Extract the [x, y] coordinate from the center of the cell holding the provided text.  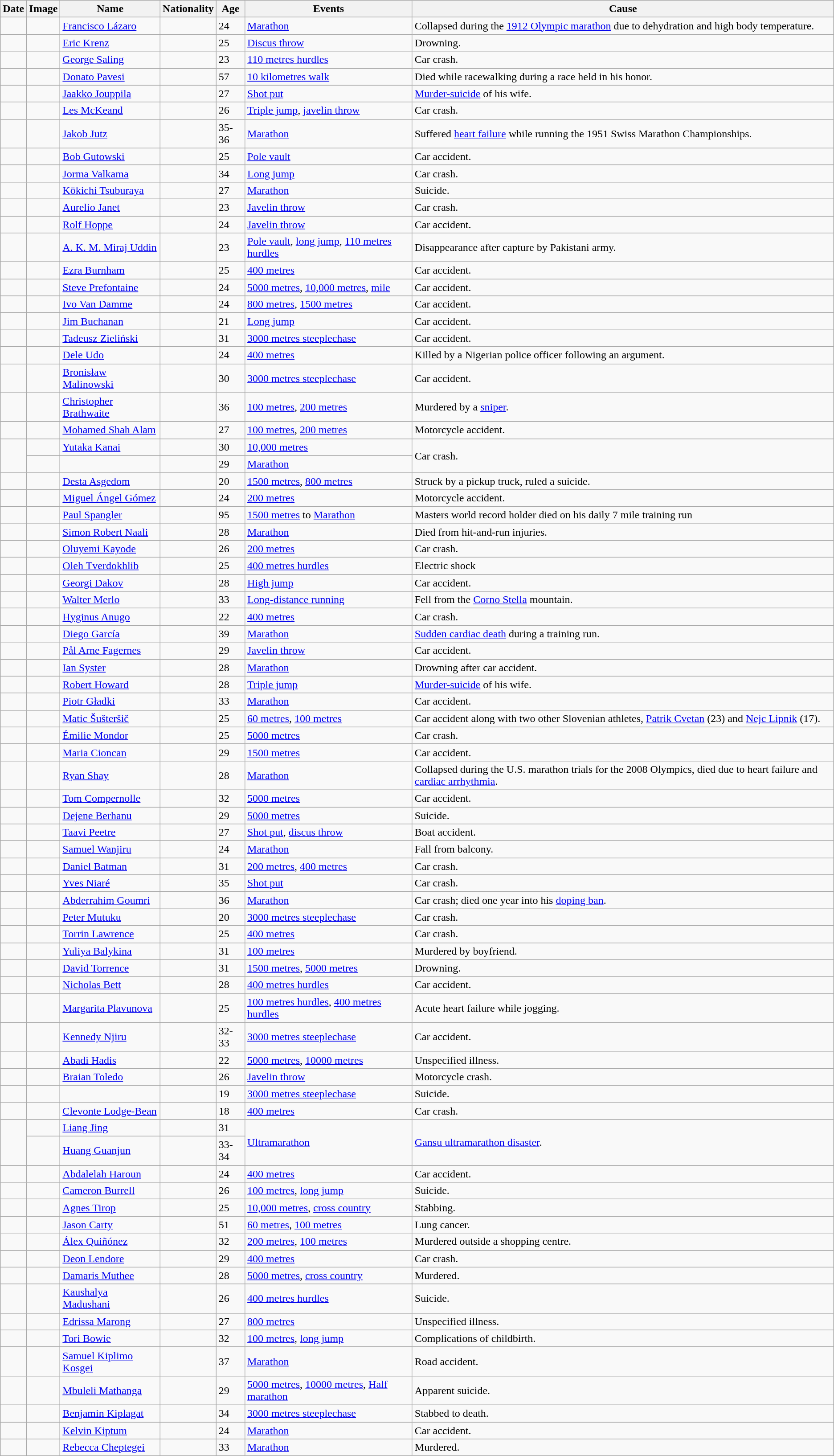
Jakob Jutz [110, 134]
Murdered by boyfriend. [623, 951]
Triple jump [329, 685]
Abderrahim Goumri [110, 900]
Mbuleli Mathanga [110, 1390]
Ryan Shay [110, 775]
Sudden cardiac death during a training run. [623, 634]
Lung cancer. [623, 1225]
100 metres [329, 951]
Nicholas Bett [110, 985]
Killed by a Nigerian police officer following an argument. [623, 355]
Yuliya Balykina [110, 951]
Age [230, 9]
Deon Lendore [110, 1259]
1500 metres to Marathon [329, 515]
Christopher Brathwaite [110, 407]
Car accident along with two other Slovenian athletes, Patrik Cvetan (23) and Nejc Lipnik (17). [623, 718]
Steve Prefontaine [110, 287]
1500 metres [329, 752]
Image [44, 9]
Cause [623, 9]
Jaakko Jouppila [110, 94]
1500 metres, 5000 metres [329, 968]
21 [230, 321]
800 metres, 1500 metres [329, 304]
Álex Quiñónez [110, 1242]
Ian Syster [110, 668]
Ezra Burnham [110, 271]
Bob Gutowski [110, 156]
5000 metres, 10000 metres, Half marathon [329, 1390]
Robert Howard [110, 685]
Francisco Lázaro [110, 26]
Yves Niaré [110, 883]
200 metres, 100 metres [329, 1242]
Maria Cioncan [110, 752]
Braian Toledo [110, 1077]
Complications of childbirth. [623, 1338]
Fell from the Corno Stella mountain. [623, 600]
Rolf Hoppe [110, 224]
Long-distance running [329, 600]
Drowning after car accident. [623, 668]
Piotr Gładki [110, 701]
Matic Šušteršič [110, 718]
Events [329, 9]
Pål Arne Fagernes [110, 651]
Motorcycle crash. [623, 1077]
Eric Krenz [110, 43]
Agnes Tirop [110, 1208]
Margarita Plavunova [110, 1008]
1500 metres, 800 metres [329, 481]
Walter Merlo [110, 600]
Abdalelah Haroun [110, 1174]
Suffered heart failure while running the 1951 Swiss Marathon Championships. [623, 134]
Stabbed to death. [623, 1413]
Date [13, 9]
Dele Udo [110, 355]
Name [110, 9]
Rebecca Cheptegei [110, 1448]
10 kilometres walk [329, 77]
Samuel Wanjiru [110, 849]
Car crash; died one year into his doping ban. [623, 900]
100 metres hurdles, 400 metres hurdles [329, 1008]
51 [230, 1225]
110 metres hurdles [329, 60]
Mohamed Shah Alam [110, 430]
Émilie Mondor [110, 735]
Pole vault [329, 156]
10,000 metres [329, 447]
Yutaka Kanai [110, 447]
Samuel Kiplimo Kosgei [110, 1361]
35 [230, 883]
Peter Mutuku [110, 917]
200 metres, 400 metres [329, 866]
Paul Spangler [110, 515]
5000 metres, 10000 metres [329, 1060]
32-33 [230, 1037]
Ultramarathon [329, 1143]
Stabbing. [623, 1208]
Jim Buchanan [110, 321]
Nationality [188, 9]
Taavi Peetre [110, 833]
Bronisław Malinowski [110, 378]
33-34 [230, 1151]
Murdered by a sniper. [623, 407]
Kaushalya Madushani [110, 1299]
Discus throw [329, 43]
Jorma Valkama [110, 173]
5000 metres, cross country [329, 1276]
Masters world record holder died on his daily 7 mile training run [623, 515]
800 metres [329, 1321]
Acute heart failure while jogging. [623, 1008]
Georgi Dakov [110, 583]
Daniel Batman [110, 866]
Hyginus Anugo [110, 617]
David Torrence [110, 968]
Damaris Muthee [110, 1276]
Kelvin Kiptum [110, 1430]
Electric shock [623, 566]
Gansu ultramarathon disaster. [623, 1143]
Tadeusz Zieliński [110, 338]
Tom Compernolle [110, 798]
19 [230, 1094]
Abadi Hadis [110, 1060]
Cameron Burrell [110, 1191]
Disappearance after capture by Pakistani army. [623, 248]
George Saling [110, 60]
A. K. M. Miraj Uddin [110, 248]
Dejene Berhanu [110, 815]
Donato Pavesi [110, 77]
95 [230, 515]
Collapsed during the U.S. marathon trials for the 2008 Olympics, died due to heart failure and cardiac arrhythmia. [623, 775]
Died while racewalking during a race held in his honor. [623, 77]
Tori Bowie [110, 1338]
Edrissa Marong [110, 1321]
Torrin Lawrence [110, 934]
Les McKeand [110, 111]
39 [230, 634]
Shot put, discus throw [329, 833]
Miguel Ángel Gómez [110, 498]
5000 metres, 10,000 metres, mile [329, 287]
Murdered outside a shopping centre. [623, 1242]
Benjamin Kiplagat [110, 1413]
Oluyemi Kayode [110, 549]
Struck by a pickup truck, ruled a suicide. [623, 481]
Boat accident. [623, 833]
35-36 [230, 134]
Collapsed during the 1912 Olympic marathon due to dehydration and high body temperature. [623, 26]
Kōkichi Tsuburaya [110, 190]
Fall from balcony. [623, 849]
Diego García [110, 634]
Aurelio Janet [110, 207]
Jason Carty [110, 1225]
Pole vault, long jump, 110 metres hurdles [329, 248]
High jump [329, 583]
Ivo Van Damme [110, 304]
Liang Jing [110, 1128]
10,000 metres, cross country [329, 1208]
Desta Asgedom [110, 481]
18 [230, 1111]
57 [230, 77]
Simon Robert Naali [110, 532]
Triple jump, javelin throw [329, 111]
Huang Guanjun [110, 1151]
37 [230, 1361]
Oleh Tverdokhlib [110, 566]
Clevonte Lodge-Bean [110, 1111]
Road accident. [623, 1361]
Died from hit-and-run injuries. [623, 532]
Kennedy Njiru [110, 1037]
Apparent suicide. [623, 1390]
